Identify which cell holds the provided text, then report its [X, Y] central coordinate. 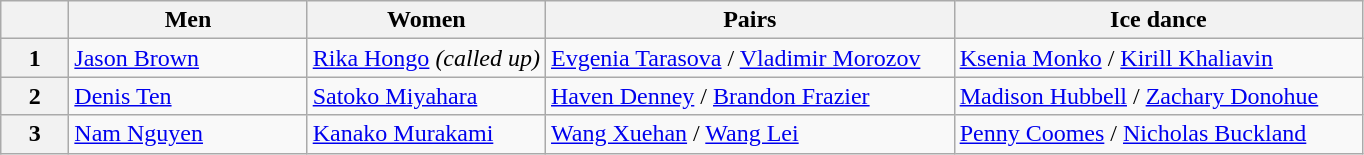
Denis Ten [188, 96]
2 [35, 96]
Haven Denney / Brandon Frazier [750, 96]
Wang Xuehan / Wang Lei [750, 134]
Women [426, 20]
Kanako Murakami [426, 134]
Ksenia Monko / Kirill Khaliavin [1158, 58]
Satoko Miyahara [426, 96]
Ice dance [1158, 20]
Evgenia Tarasova / Vladimir Morozov [750, 58]
Madison Hubbell / Zachary Donohue [1158, 96]
Men [188, 20]
Penny Coomes / Nicholas Buckland [1158, 134]
1 [35, 58]
Jason Brown [188, 58]
Pairs [750, 20]
3 [35, 134]
Nam Nguyen [188, 134]
Rika Hongo (called up) [426, 58]
